Identify which cell holds the provided text, then report its (X, Y) central coordinate. 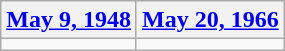
May 20, 1966 (210, 20)
May 9, 1948 (69, 20)
